Find where the given text appears and provide that cell's center as (x, y) coordinate. 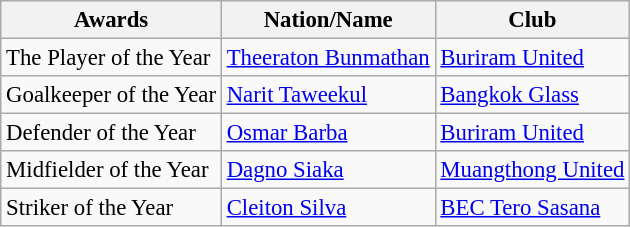
BEC Tero Sasana (532, 208)
Nation/Name (328, 20)
Narit Taweekul (328, 95)
Bangkok Glass (532, 95)
Dagno Siaka (328, 170)
Defender of the Year (112, 133)
Club (532, 20)
Theeraton Bunmathan (328, 58)
Goalkeeper of the Year (112, 95)
Cleiton Silva (328, 208)
The Player of the Year (112, 58)
Awards (112, 20)
Muangthong United (532, 170)
Midfielder of the Year (112, 170)
Striker of the Year (112, 208)
Osmar Barba (328, 133)
